Return the [X, Y] coordinate for the center point of the cell that contains the specified text.  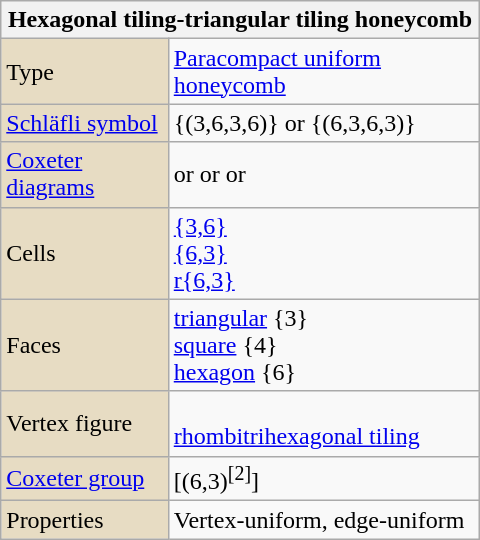
Paracompact uniform honeycomb [324, 72]
Schläfli symbol [84, 123]
{3,6} {6,3} r{6,3} [324, 253]
or or or [324, 174]
Vertex figure [84, 424]
Coxeter diagrams [84, 174]
Cells [84, 253]
Type [84, 72]
Hexagonal tiling-triangular tiling honeycomb [240, 20]
Vertex-uniform, edge-uniform [324, 520]
rhombitrihexagonal tiling [324, 424]
triangular {3}square {4}hexagon {6} [324, 345]
{(3,6,3,6)} or {(6,3,6,3)} [324, 123]
[(6,3)[2]] [324, 478]
Faces [84, 345]
Properties [84, 520]
Coxeter group [84, 478]
